Search for the cell housing the specified text and yield its [x, y] center coordinate. 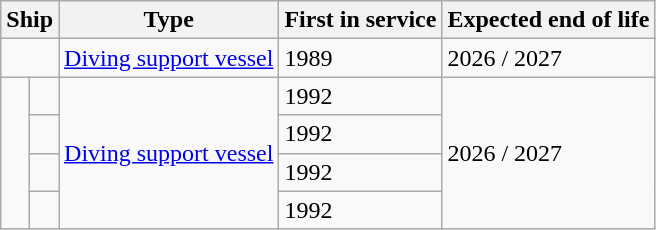
Ship [30, 20]
Type [169, 20]
First in service [360, 20]
Expected end of life [548, 20]
1989 [360, 58]
